Output the (x, y) coordinate of the center of the cell containing the given text.  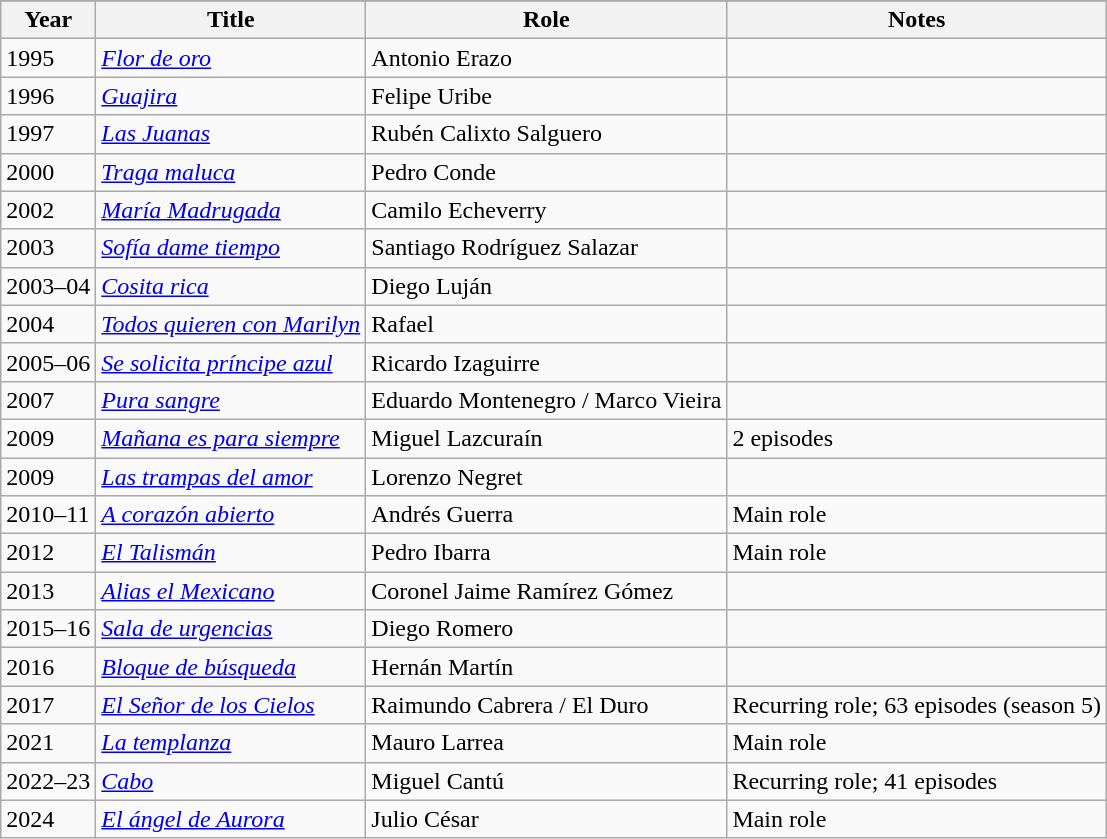
Mauro Larrea (546, 743)
2022–23 (48, 781)
2012 (48, 553)
2003–04 (48, 286)
El Señor de los Cielos (231, 705)
Pura sangre (231, 400)
2017 (48, 705)
Miguel Lazcuraín (546, 438)
Santiago Rodríguez Salazar (546, 248)
Pedro Conde (546, 172)
2003 (48, 248)
Hernán Martín (546, 667)
Se solicita príncipe azul (231, 362)
1997 (48, 134)
Recurring role; 63 episodes (season 5) (917, 705)
2024 (48, 819)
Sala de urgencias (231, 629)
Traga maluca (231, 172)
Todos quieren con Marilyn (231, 324)
A corazón abierto (231, 515)
Mañana es para siempre (231, 438)
El Talismán (231, 553)
La templanza (231, 743)
Diego Romero (546, 629)
Las Juanas (231, 134)
Julio César (546, 819)
Las trampas del amor (231, 477)
Raimundo Cabrera / El Duro (546, 705)
Ricardo Izaguirre (546, 362)
Andrés Guerra (546, 515)
Diego Luján (546, 286)
Rubén Calixto Salguero (546, 134)
Year (48, 20)
El ángel de Aurora (231, 819)
Notes (917, 20)
2005–06 (48, 362)
Eduardo Montenegro / Marco Vieira (546, 400)
Role (546, 20)
2016 (48, 667)
Alias el Mexicano (231, 591)
2007 (48, 400)
2002 (48, 210)
2000 (48, 172)
Guajira (231, 96)
Recurring role; 41 episodes (917, 781)
Miguel Cantú (546, 781)
Camilo Echeverry (546, 210)
1996 (48, 96)
Cosita rica (231, 286)
1995 (48, 58)
2010–11 (48, 515)
Title (231, 20)
Rafael (546, 324)
Pedro Ibarra (546, 553)
2 episodes (917, 438)
2004 (48, 324)
2015–16 (48, 629)
Sofía dame tiempo (231, 248)
2013 (48, 591)
2021 (48, 743)
Coronel Jaime Ramírez Gómez (546, 591)
Cabo (231, 781)
Lorenzo Negret (546, 477)
María Madrugada (231, 210)
Flor de oro (231, 58)
Bloque de búsqueda (231, 667)
Antonio Erazo (546, 58)
Felipe Uribe (546, 96)
